Pinpoint the cell where the given text exists, returning its (X, Y) midpoint coordinate. 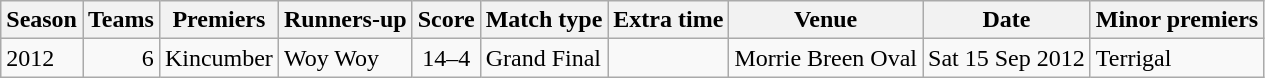
Minor premiers (1176, 20)
Premiers (218, 20)
2012 (42, 58)
Date (1007, 20)
Teams (120, 20)
Season (42, 20)
6 (120, 58)
Woy Woy (345, 58)
Match type (544, 20)
Score (446, 20)
Sat 15 Sep 2012 (1007, 58)
Terrigal (1176, 58)
Kincumber (218, 58)
Extra time (668, 20)
Runners-up (345, 20)
Venue (826, 20)
Grand Final (544, 58)
14–4 (446, 58)
Morrie Breen Oval (826, 58)
